From the cell containing the given text, extract its center point as [X, Y] coordinate. 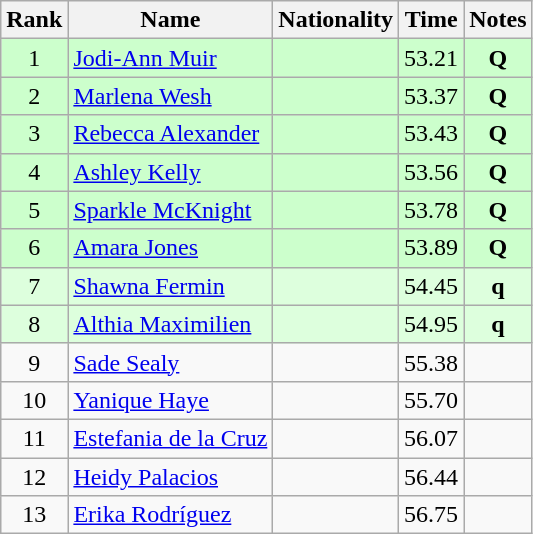
11 [34, 438]
1 [34, 58]
6 [34, 248]
Time [432, 20]
53.78 [432, 210]
54.45 [432, 286]
Shawna Fermin [170, 286]
Notes [498, 20]
Erika Rodríguez [170, 515]
Estefania de la Cruz [170, 438]
9 [34, 362]
Sade Sealy [170, 362]
53.21 [432, 58]
Amara Jones [170, 248]
Jodi-Ann Muir [170, 58]
55.70 [432, 400]
Althia Maximilien [170, 324]
7 [34, 286]
53.56 [432, 172]
8 [34, 324]
10 [34, 400]
56.44 [432, 477]
Ashley Kelly [170, 172]
Heidy Palacios [170, 477]
Rank [34, 20]
54.95 [432, 324]
55.38 [432, 362]
4 [34, 172]
Nationality [336, 20]
5 [34, 210]
56.07 [432, 438]
Sparkle McKnight [170, 210]
13 [34, 515]
56.75 [432, 515]
2 [34, 96]
Yanique Haye [170, 400]
3 [34, 134]
12 [34, 477]
53.43 [432, 134]
53.37 [432, 96]
Marlena Wesh [170, 96]
Name [170, 20]
Rebecca Alexander [170, 134]
53.89 [432, 248]
